Return the [X, Y] coordinate for the center point of the cell that contains the specified text.  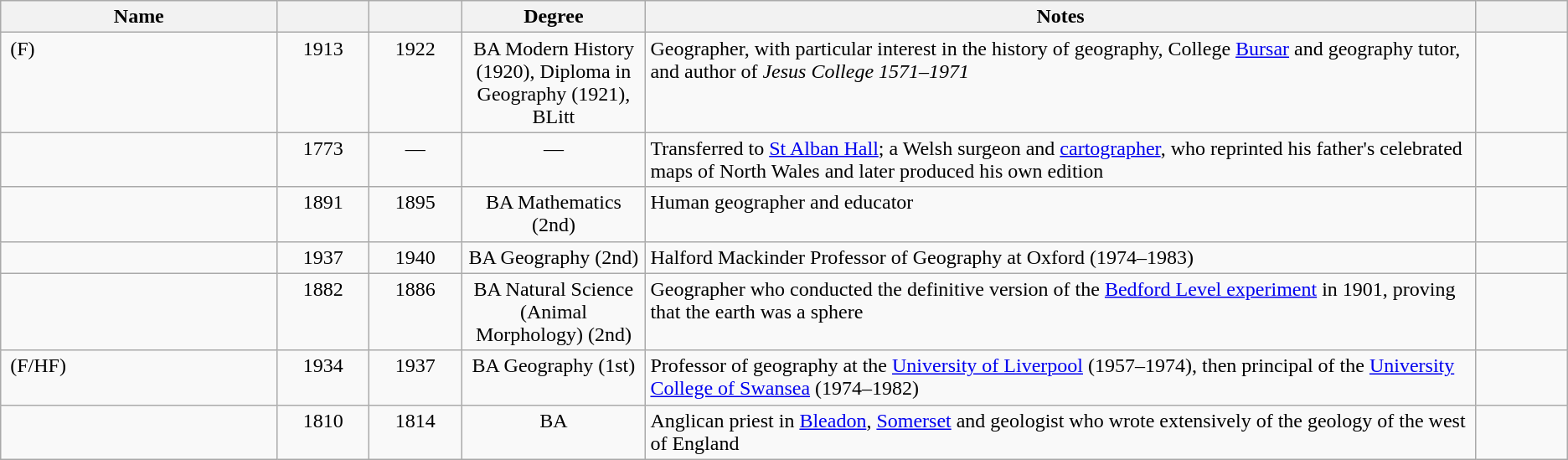
BA Mathematics (2nd) [554, 214]
Geographer who conducted the definitive version of the Bedford Level experiment in 1901, proving that the earth was a sphere [1060, 312]
Degree [554, 17]
1882 [323, 312]
(F) [139, 82]
Notes [1060, 17]
BA Natural Science (Animal Morphology) (2nd) [554, 312]
1891 [323, 214]
Name [139, 17]
Halford Mackinder Professor of Geography at Oxford (1974–1983) [1060, 257]
1940 [415, 257]
BA Modern History (1920), Diploma in Geography (1921), BLitt [554, 82]
Human geographer and educator [1060, 214]
(F/HF) [139, 377]
1814 [415, 432]
Geographer, with particular interest in the history of geography, College Bursar and geography tutor, and author of Jesus College 1571–1971 [1060, 82]
Anglican priest in Bleadon, Somerset and geologist who wrote extensively of the geology of the west of England [1060, 432]
BA Geography (1st) [554, 377]
1922 [415, 82]
BA [554, 432]
BA Geography (2nd) [554, 257]
1895 [415, 214]
1773 [323, 159]
1913 [323, 82]
Professor of geography at the University of Liverpool (1957–1974), then principal of the University College of Swansea (1974–1982) [1060, 377]
1886 [415, 312]
1934 [323, 377]
1810 [323, 432]
